Scan for the cell matching the given text and deliver its [x, y] coordinate at center. 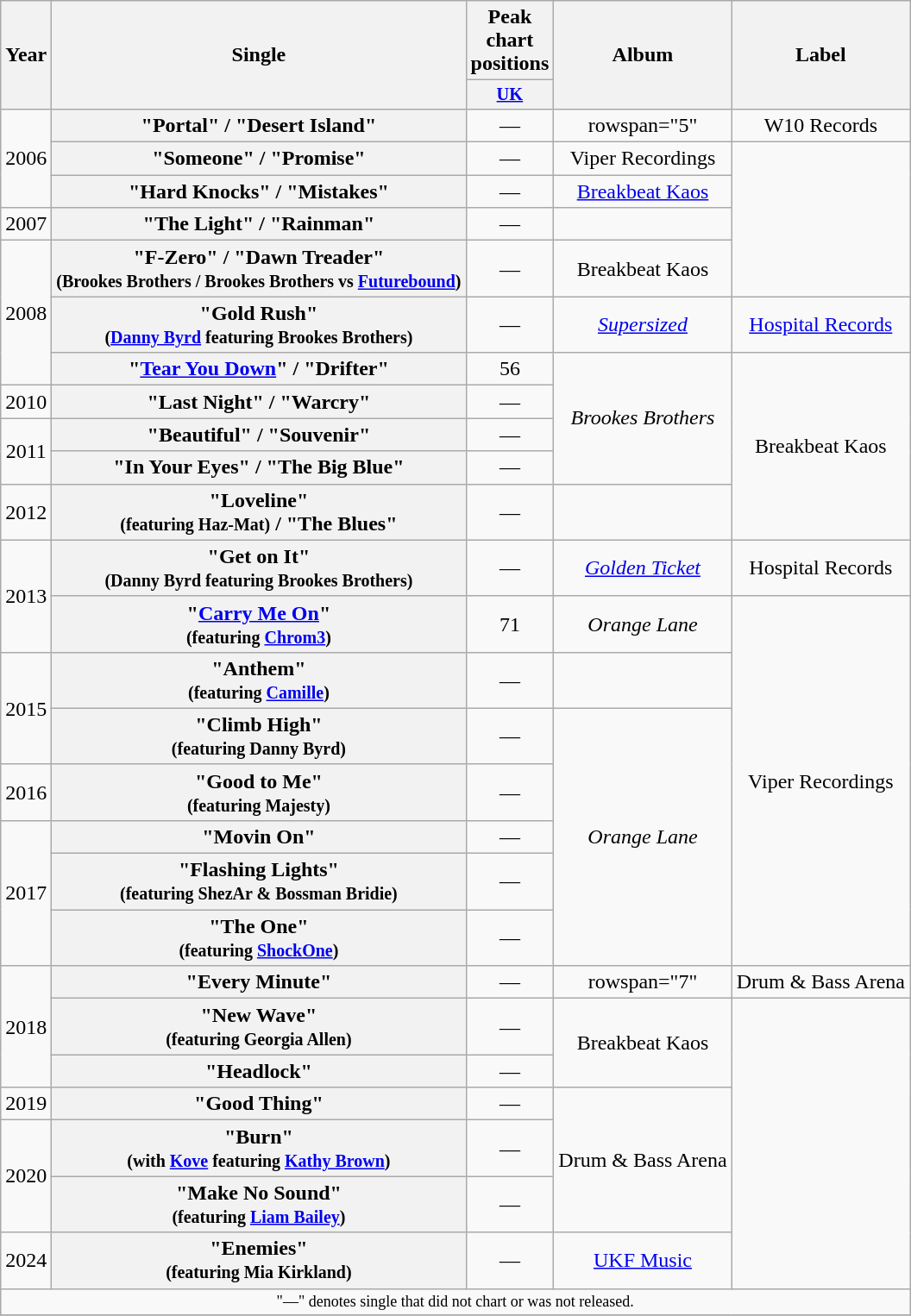
2019 [26, 1104]
2016 [26, 792]
2017 [26, 893]
W10 Records [820, 125]
UK [510, 95]
"Beautiful" / "Souvenir" [259, 435]
"Loveline" (featuring Haz-Mat) / "The Blues" [259, 512]
2012 [26, 512]
Golden Ticket [643, 567]
rowspan="5" [643, 125]
"Headlock" [259, 1071]
"Flashing Lights" (featuring ShezAr & Bossman Bridie) [259, 881]
2008 [26, 313]
Year [26, 55]
2010 [26, 402]
Peak chart positions [510, 41]
"Someone" / "Promise" [259, 159]
"Burn" (with Kove featuring Kathy Brown) [259, 1149]
"Hard Knocks" / "Mistakes" [259, 191]
2015 [26, 708]
UKF Music [643, 1261]
"In Your Eyes" / "The Big Blue" [259, 467]
"The One" (featuring ShockOne) [259, 938]
rowspan="7" [643, 982]
"F-Zero" / "Dawn Treader"(Brookes Brothers / Brookes Brothers vs Futurebound) [259, 269]
"Make No Sound" (featuring Liam Bailey) [259, 1204]
"Tear You Down" / "Drifter" [259, 369]
"Good to Me" (featuring Majesty) [259, 792]
"Good Thing" [259, 1104]
2018 [26, 1026]
Brookes Brothers [643, 418]
"Anthem" (featuring Camille) [259, 680]
"Enemies" (featuring Mia Kirkland) [259, 1261]
"Movin On" [259, 837]
2024 [26, 1261]
"Get on It"(Danny Byrd featuring Brookes Brothers) [259, 567]
Single [259, 55]
"Portal" / "Desert Island" [259, 125]
"Carry Me On"(featuring Chrom3) [259, 624]
"Every Minute" [259, 982]
Album [643, 55]
"—" denotes single that did not chart or was not released. [455, 1302]
"Gold Rush"(Danny Byrd featuring Brookes Brothers) [259, 324]
Label [820, 55]
2011 [26, 451]
"The Light" / "Rainman" [259, 224]
2013 [26, 596]
"New Wave" (featuring Georgia Allen) [259, 1026]
56 [510, 369]
2007 [26, 224]
71 [510, 624]
"Climb High" (featuring Danny Byrd) [259, 736]
"Last Night" / "Warcry" [259, 402]
Supersized [643, 324]
2006 [26, 158]
2020 [26, 1176]
